Detect which cell encompasses the target text, then output its (X, Y) center coordinate. 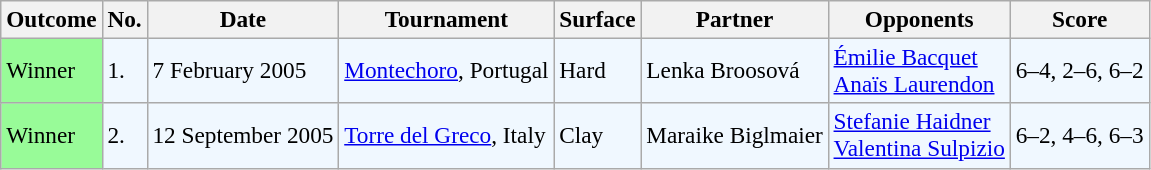
12 September 2005 (243, 136)
Émilie Bacquet Anaïs Laurendon (919, 70)
2. (124, 136)
Montechoro, Portugal (446, 70)
Maraike Biglmaier (734, 136)
Lenka Broosová (734, 70)
6–2, 4–6, 6–3 (1080, 136)
6–4, 2–6, 6–2 (1080, 70)
Outcome (52, 19)
Score (1080, 19)
Hard (598, 70)
Partner (734, 19)
Opponents (919, 19)
Torre del Greco, Italy (446, 136)
7 February 2005 (243, 70)
Date (243, 19)
Surface (598, 19)
Tournament (446, 19)
No. (124, 19)
Stefanie Haidner Valentina Sulpizio (919, 136)
Clay (598, 136)
1. (124, 70)
